Locate the cell with the specified text and output its [X, Y] center coordinate. 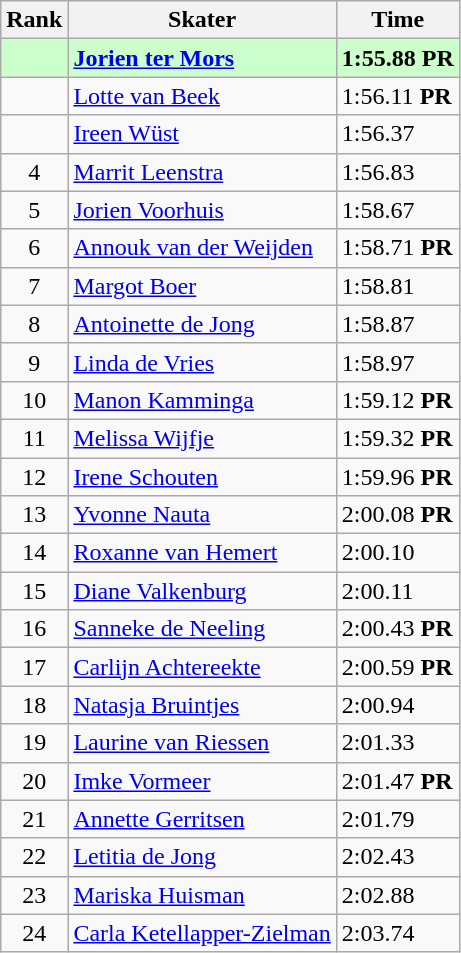
Imke Vormeer [202, 781]
2:00.08 PR [398, 515]
6 [34, 248]
13 [34, 515]
18 [34, 705]
Irene Schouten [202, 477]
2:01.47 PR [398, 781]
1:58.87 [398, 324]
Annette Gerritsen [202, 819]
1:58.97 [398, 362]
1:58.71 PR [398, 248]
1:59.96 PR [398, 477]
Marrit Leenstra [202, 172]
Carlijn Achtereekte [202, 667]
Ireen Wüst [202, 134]
Lotte van Beek [202, 96]
Laurine van Riessen [202, 743]
Carla Ketellapper-Zielman [202, 933]
19 [34, 743]
4 [34, 172]
2:02.43 [398, 857]
Linda de Vries [202, 362]
1:58.81 [398, 286]
22 [34, 857]
7 [34, 286]
2:02.88 [398, 895]
Mariska Huisman [202, 895]
Yvonne Nauta [202, 515]
Jorien ter Mors [202, 58]
1:56.37 [398, 134]
Rank [34, 20]
24 [34, 933]
2:01.79 [398, 819]
10 [34, 400]
2:03.74 [398, 933]
Manon Kamminga [202, 400]
1:56.11 PR [398, 96]
21 [34, 819]
15 [34, 591]
2:00.10 [398, 553]
2:00.43 PR [398, 629]
2:00.11 [398, 591]
9 [34, 362]
Melissa Wijfje [202, 438]
12 [34, 477]
2:01.33 [398, 743]
Natasja Bruintjes [202, 705]
20 [34, 781]
Diane Valkenburg [202, 591]
23 [34, 895]
8 [34, 324]
Jorien Voorhuis [202, 210]
Roxanne van Hemert [202, 553]
16 [34, 629]
11 [34, 438]
2:00.59 PR [398, 667]
1:59.32 PR [398, 438]
Skater [202, 20]
Annouk van der Weijden [202, 248]
5 [34, 210]
1:55.88 PR [398, 58]
Letitia de Jong [202, 857]
2:00.94 [398, 705]
1:58.67 [398, 210]
17 [34, 667]
1:56.83 [398, 172]
Sanneke de Neeling [202, 629]
14 [34, 553]
Time [398, 20]
Antoinette de Jong [202, 324]
1:59.12 PR [398, 400]
Margot Boer [202, 286]
